Provide the [x, y] coordinate of the cell's center where the given text is located.  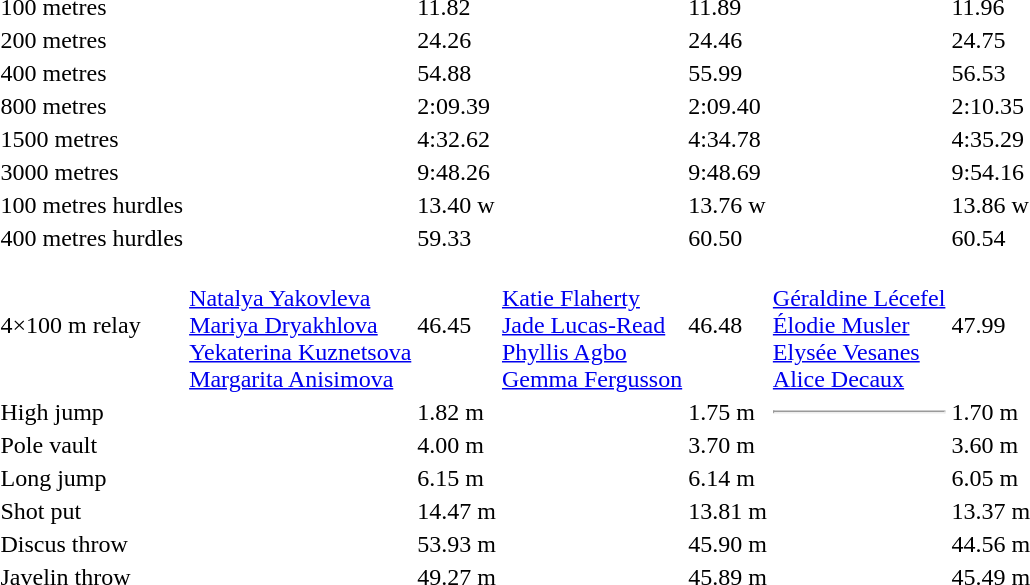
Géraldine LécefelÉlodie MuslerElysée VesanesAlice Decaux [859, 325]
60.50 [728, 238]
46.48 [728, 325]
46.45 [457, 325]
6.15 m [457, 478]
55.99 [728, 73]
13.40 w [457, 205]
Katie FlahertyJade Lucas-ReadPhyllis AgboGemma Fergusson [592, 325]
14.47 m [457, 511]
1.75 m [728, 412]
2:09.39 [457, 106]
9:48.69 [728, 172]
53.93 m [457, 544]
4:32.62 [457, 139]
24.46 [728, 40]
59.33 [457, 238]
2:09.40 [728, 106]
3.70 m [728, 445]
4.00 m [457, 445]
4:34.78 [728, 139]
24.26 [457, 40]
13.76 w [728, 205]
Natalya YakovlevaMariya DryakhlovaYekaterina KuznetsovaMargarita Anisimova [300, 325]
1.82 m [457, 412]
9:48.26 [457, 172]
13.81 m [728, 511]
54.88 [457, 73]
6.14 m [728, 478]
45.90 m [728, 544]
